Scan for the cell matching the given text and deliver its [X, Y] coordinate at center. 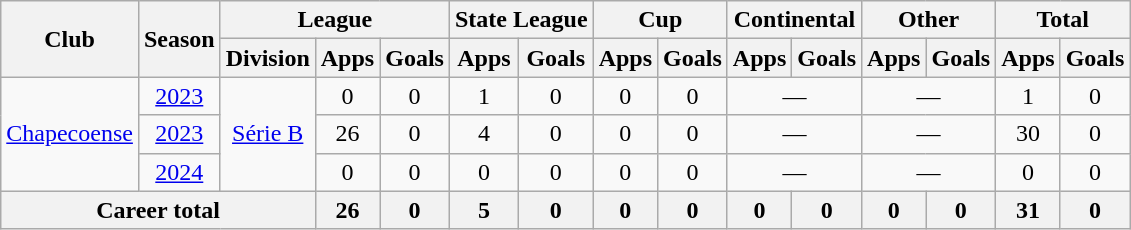
30 [1028, 134]
2024 [179, 172]
Season [179, 39]
Division [268, 58]
State League [521, 20]
31 [1028, 210]
5 [484, 210]
Career total [158, 210]
Club [70, 39]
League [334, 20]
Continental [794, 20]
4 [484, 134]
Cup [660, 20]
Other [929, 20]
Série B [268, 134]
Chapecoense [70, 134]
Total [1063, 20]
